Pinpoint the cell where the given text exists, returning its (X, Y) midpoint coordinate. 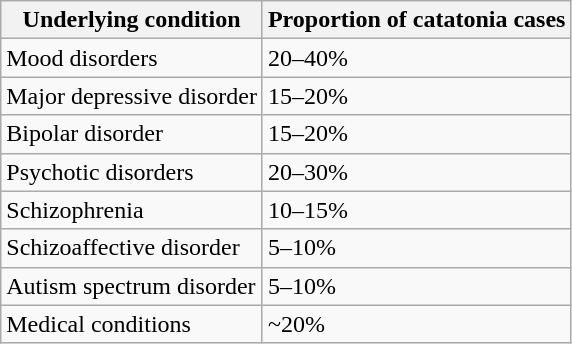
Schizophrenia (132, 210)
~20% (416, 324)
Mood disorders (132, 58)
Psychotic disorders (132, 172)
Autism spectrum disorder (132, 286)
20–40% (416, 58)
Proportion of catatonia cases (416, 20)
20–30% (416, 172)
Underlying condition (132, 20)
10–15% (416, 210)
Major depressive disorder (132, 96)
Schizoaffective disorder (132, 248)
Medical conditions (132, 324)
Bipolar disorder (132, 134)
